Identify which cell holds the provided text, then report its [x, y] central coordinate. 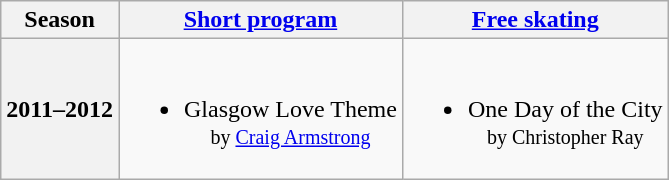
Free skating [535, 20]
2011–2012 [60, 109]
One Day of the City by Christopher Ray [535, 109]
Season [60, 20]
Short program [260, 20]
Glasgow Love Theme by Craig Armstrong [260, 109]
